Return the [X, Y] coordinate for the center point of the cell that contains the specified text.  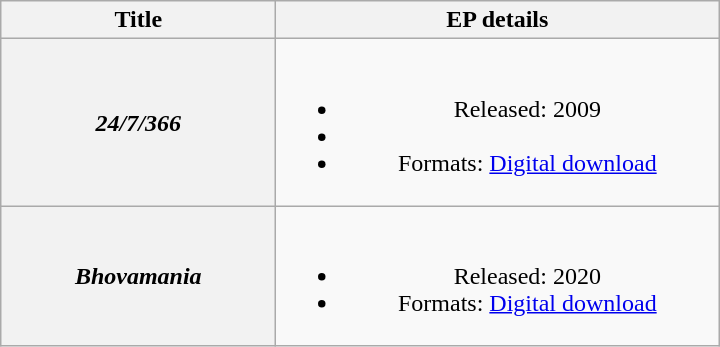
Released: 2020Formats: Digital download [498, 276]
Released: 2009Formats: Digital download [498, 122]
24/7/366 [138, 122]
Title [138, 20]
EP details [498, 20]
Bhovamania [138, 276]
